Detect which cell encompasses the target text, then output its [X, Y] center coordinate. 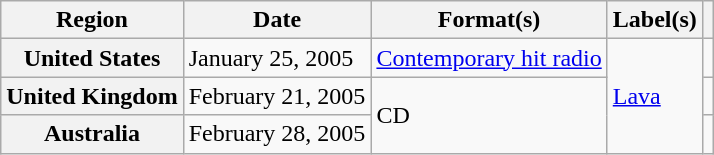
Region [92, 20]
January 25, 2005 [277, 58]
Format(s) [489, 20]
February 28, 2005 [277, 134]
CD [489, 115]
Australia [92, 134]
Label(s) [654, 20]
Contemporary hit radio [489, 58]
United Kingdom [92, 96]
Date [277, 20]
February 21, 2005 [277, 96]
United States [92, 58]
Lava [654, 96]
